Detect which cell encompasses the target text, then output its [x, y] center coordinate. 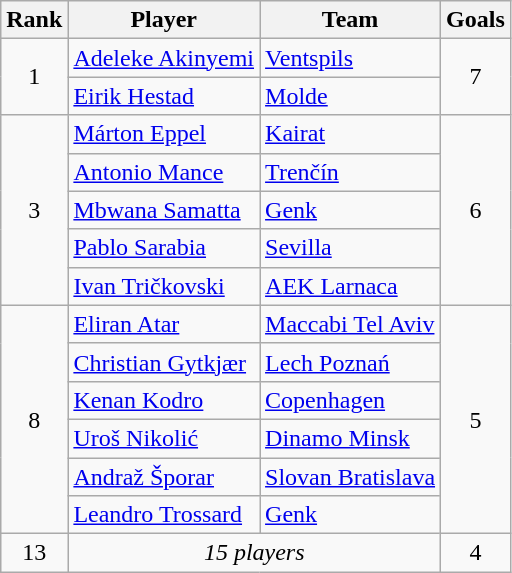
Dinamo Minsk [350, 438]
Kenan Kodro [164, 400]
AEK Larnaca [350, 286]
Sevilla [350, 248]
Mbwana Samatta [164, 210]
5 [476, 419]
Márton Eppel [164, 134]
Uroš Nikolić [164, 438]
1 [34, 77]
Andraž Šporar [164, 477]
Maccabi Tel Aviv [350, 324]
3 [34, 210]
Lech Poznań [350, 362]
Adeleke Akinyemi [164, 58]
Pablo Sarabia [164, 248]
Copenhagen [350, 400]
Team [350, 20]
Molde [350, 96]
Antonio Mance [164, 172]
Christian Gytkjær [164, 362]
Slovan Bratislava [350, 477]
Eliran Atar [164, 324]
Goals [476, 20]
Player [164, 20]
Rank [34, 20]
15 players [254, 553]
Trenčín [350, 172]
13 [34, 553]
7 [476, 77]
6 [476, 210]
Leandro Trossard [164, 515]
8 [34, 419]
Ventspils [350, 58]
4 [476, 553]
Ivan Tričkovski [164, 286]
Kairat [350, 134]
Eirik Hestad [164, 96]
